Output the [X, Y] coordinate of the center of the cell containing the given text.  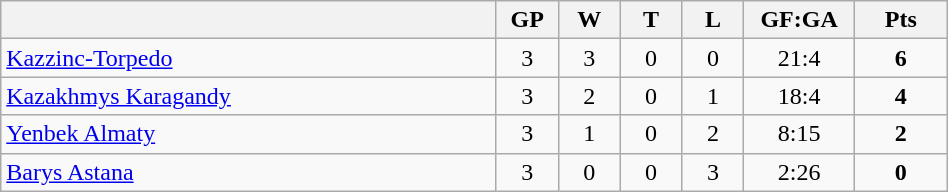
GP [527, 20]
Pts [900, 20]
6 [900, 58]
2:26 [799, 172]
4 [900, 96]
Kazakhmys Karagandy [249, 96]
8:15 [799, 134]
Yenbek Almaty [249, 134]
W [589, 20]
T [651, 20]
18:4 [799, 96]
Barys Astana [249, 172]
GF:GA [799, 20]
21:4 [799, 58]
Kazzinc-Torpedo [249, 58]
L [713, 20]
